Scan for the cell matching the given text and deliver its [X, Y] coordinate at center. 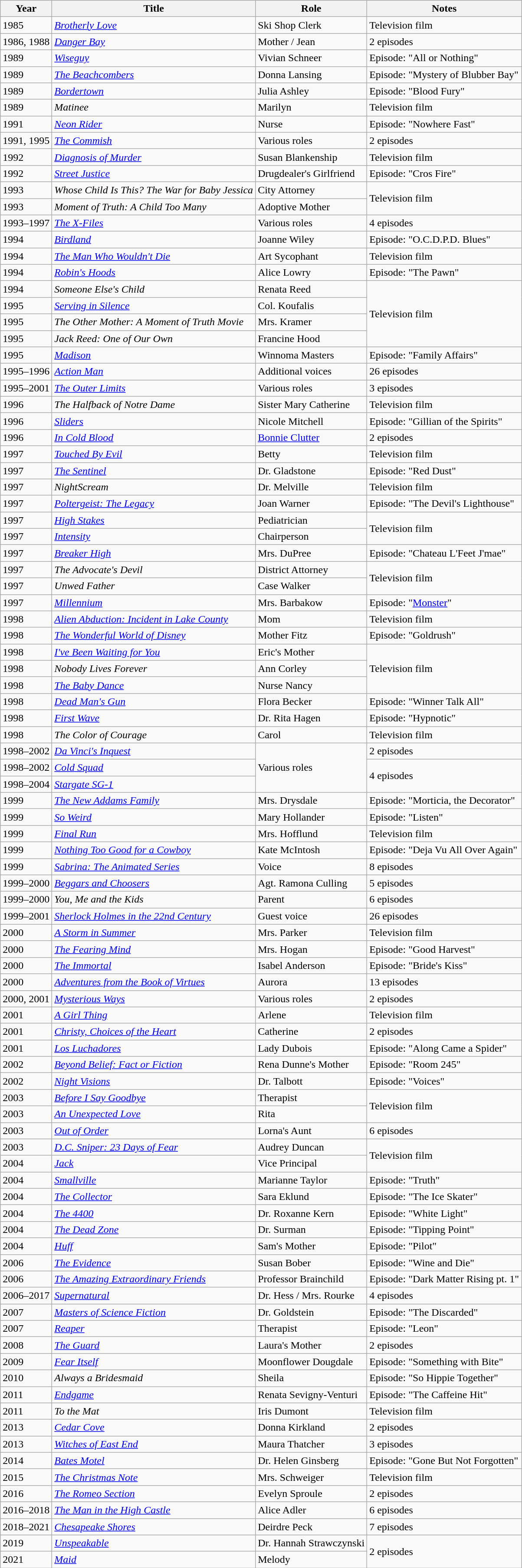
Unspeakable [154, 1543]
Episode: "Cros Fire" [444, 173]
Alien Abduction: Incident in Lake County [154, 619]
Renata Sevigny-Venturi [312, 1395]
Mrs. Parker [312, 932]
Joanne Wiley [312, 240]
Voice [312, 867]
Dr. Rita Hagen [312, 718]
Touched By Evil [154, 454]
Birdland [154, 240]
Episode: "Family Affairs" [444, 355]
Adventures from the Book of Virtues [154, 982]
The Immortal [154, 965]
The Advocate's Devil [154, 570]
District Attorney [312, 570]
Action Man [154, 372]
Betty [312, 454]
Nobody Lives Forever [154, 668]
Dr. Surman [312, 1229]
13 episodes [444, 982]
Whose Child Is This? The War for Baby Jessica [154, 190]
Los Luchadores [154, 1048]
Someone Else's Child [154, 289]
Guest voice [312, 916]
Witches of East End [154, 1444]
Susan Blankenship [312, 157]
Sister Mary Catherine [312, 404]
Joan Warner [312, 504]
Donna Kirkland [312, 1428]
The Man in the High Castle [154, 1510]
The Other Mother: A Moment of Truth Movie [154, 322]
Sliders [154, 421]
Bates Motel [154, 1460]
Stargate SG-1 [154, 784]
Eric's Mother [312, 652]
Jack [154, 1164]
Sherlock Holmes in the 22nd Century [154, 916]
The Wonderful World of Disney [154, 636]
Episode: "Nowhere Fast" [444, 124]
Robin's Hoods [154, 273]
Final Run [154, 834]
Aurora [312, 982]
2021 [26, 1560]
Sheila [312, 1378]
Dr. Roxanne Kern [312, 1213]
Agt. Ramona Culling [312, 883]
Episode: "Tipping Point" [444, 1229]
2014 [26, 1460]
Millennium [154, 603]
Masters of Science Fiction [154, 1312]
The Halfback of Notre Dame [154, 404]
Episode: "Wine and Die" [444, 1263]
Madison [154, 355]
The Dead Zone [154, 1229]
2000, 2001 [26, 998]
Vice Principal [312, 1164]
The Christmas Note [154, 1477]
Brotherly Love [154, 25]
1998–2004 [26, 784]
Rita [312, 1114]
The Outer Limits [154, 388]
High Stakes [154, 520]
2018–2021 [26, 1526]
Additional voices [312, 372]
Smallville [154, 1180]
Episode: "White Light" [444, 1213]
Notes [444, 9]
Maid [154, 1560]
Lady Dubois [312, 1048]
Renata Reed [312, 289]
NightScream [154, 487]
The Fearing Mind [154, 949]
2016–2018 [26, 1510]
Unwed Father [154, 586]
Nurse [312, 124]
Mother Fitz [312, 636]
Poltergeist: The Legacy [154, 504]
Dr. Goldstein [312, 1312]
Episode: "Bride's Kiss" [444, 965]
Episode: "The Pawn" [444, 273]
Mrs. Hofflund [312, 834]
Out of Order [154, 1131]
Iris Dumont [312, 1411]
Dr. Melville [312, 487]
The 4400 [154, 1213]
Mrs. Barbakow [312, 603]
Episode: "The Discarded" [444, 1312]
Mrs. DuPree [312, 553]
Episode: "Blood Fury" [444, 91]
Cold Squad [154, 768]
Reaper [154, 1329]
8 episodes [444, 867]
First Wave [154, 718]
Matinee [154, 108]
Chesapeake Shores [154, 1526]
I've Been Waiting for You [154, 652]
Marianne Taylor [312, 1180]
Episode: "Along Came a Spider" [444, 1048]
Neon Rider [154, 124]
Nurse Nancy [312, 685]
Episode: "Dark Matter Rising pt. 1" [444, 1279]
Dr. Talbott [312, 1081]
Beyond Belief: Fact or Fiction [154, 1065]
1993–1997 [26, 223]
Episode: "All or Nothing" [444, 58]
Episode: "Monster" [444, 603]
Street Justice [154, 173]
5 episodes [444, 883]
Sam's Mother [312, 1246]
Melody [312, 1560]
Dead Man's Gun [154, 701]
Sara Eklund [312, 1196]
1986, 1988 [26, 42]
7 episodes [444, 1526]
Francine Hood [312, 339]
Evelyn Sproule [312, 1493]
Role [312, 9]
Dr. Hess / Mrs. Rourke [312, 1296]
Episode: "Listen" [444, 817]
Title [154, 9]
Episode: "O.C.D.P.D. Blues" [444, 240]
Cedar Cove [154, 1428]
Episode: "Deja Vu All Over Again" [444, 850]
Danger Bay [154, 42]
Art Sycophant [312, 256]
The Commish [154, 140]
To the Mat [154, 1411]
Episode: "Voices" [444, 1081]
City Attorney [312, 190]
Episode: "Red Dust" [444, 470]
Julia Ashley [312, 91]
Lorna's Aunt [312, 1131]
Parent [312, 900]
Episode: "Goldrush" [444, 636]
Ann Corley [312, 668]
Huff [154, 1246]
Mother / Jean [312, 42]
1991 [26, 124]
2009 [26, 1362]
Pediatrician [312, 520]
Bordertown [154, 91]
The Man Who Wouldn't Die [154, 256]
Dr. Gladstone [312, 470]
Intensity [154, 537]
Diagnosis of Murder [154, 157]
Arlene [312, 1015]
Episode: "Winner Talk All" [444, 701]
Mary Hollander [312, 817]
Year [26, 9]
2008 [26, 1345]
Mrs. Schweiger [312, 1477]
Serving in Silence [154, 306]
Dr. Helen Ginsberg [312, 1460]
The X-Files [154, 223]
2019 [26, 1543]
The Collector [154, 1196]
1995–1996 [26, 372]
The Color of Courage [154, 735]
2010 [26, 1378]
Catherine [312, 1032]
Wiseguy [154, 58]
Episode: "Leon" [444, 1329]
Episode: "The Ice Skater" [444, 1196]
Episode: "The Caffeine Hit" [444, 1395]
Episode: "Room 245" [444, 1065]
Winnoma Masters [312, 355]
Mom [312, 619]
Christy, Choices of the Heart [154, 1032]
A Storm in Summer [154, 932]
Alice Lowry [312, 273]
An Unexpected Love [154, 1114]
1991, 1995 [26, 140]
Moonflower Dougdale [312, 1362]
The Amazing Extraordinary Friends [154, 1279]
Col. Koufalis [312, 306]
Isabel Anderson [312, 965]
Mrs. Drysdale [312, 801]
The Evidence [154, 1263]
Alice Adler [312, 1510]
Deirdre Peck [312, 1526]
Donna Lansing [312, 75]
Drugdealer's Girlfriend [312, 173]
Professor Brainchild [312, 1279]
Episode: "So Hippie Together" [444, 1378]
Kate McIntosh [312, 850]
D.C. Sniper: 23 Days of Fear [154, 1147]
Night Visions [154, 1081]
Episode: "Mystery of Blubber Bay" [444, 75]
Episode: "Something with Bite" [444, 1362]
Supernatural [154, 1296]
Marilyn [312, 108]
The New Addams Family [154, 801]
The Baby Dance [154, 685]
The Guard [154, 1345]
Case Walker [312, 586]
Episode: "Pilot" [444, 1246]
Nothing Too Good for a Cowboy [154, 850]
Mrs. Kramer [312, 322]
Fear Itself [154, 1362]
Vivian Schneer [312, 58]
Maura Thatcher [312, 1444]
The Sentinel [154, 470]
Episode: "Gone But Not Forgotten" [444, 1460]
Mrs. Hogan [312, 949]
Nicole Mitchell [312, 421]
Episode: "Chateau L'Feet J'mae" [444, 553]
Adoptive Mother [312, 207]
A Girl Thing [154, 1015]
Episode: "Morticia, the Decorator" [444, 801]
Audrey Duncan [312, 1147]
Episode: "Truth" [444, 1180]
Episode: "The Devil's Lighthouse" [444, 504]
Chairperson [312, 537]
Dr. Hannah Strawczynski [312, 1543]
Sabrina: The Animated Series [154, 867]
1999–2001 [26, 916]
Always a Bridesmaid [154, 1378]
Episode: "Hypnotic" [444, 718]
Bonnie Clutter [312, 437]
Episode: "Gillian of the Spirits" [444, 421]
2016 [26, 1493]
Susan Bober [312, 1263]
Ski Shop Clerk [312, 25]
Flora Becker [312, 701]
Breaker High [154, 553]
The Romeo Section [154, 1493]
Endgame [154, 1395]
Carol [312, 735]
2006–2017 [26, 1296]
2015 [26, 1477]
You, Me and the Kids [154, 900]
The Beachcombers [154, 75]
Laura's Mother [312, 1345]
Beggars and Choosers [154, 883]
Jack Reed: One of Our Own [154, 339]
Mysterious Ways [154, 998]
Before I Say Goodbye [154, 1098]
Rena Dunne's Mother [312, 1065]
1985 [26, 25]
Episode: "Good Harvest" [444, 949]
So Weird [154, 817]
In Cold Blood [154, 437]
Da Vinci's Inquest [154, 751]
1995–2001 [26, 388]
Moment of Truth: A Child Too Many [154, 207]
